Return (X, Y) of the center of cell containing provided text 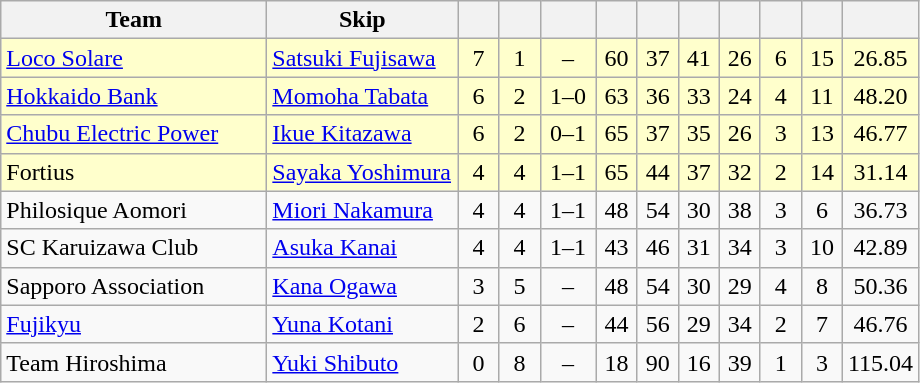
36.73 (880, 210)
Loco Solare (134, 58)
Kana Ogawa (362, 286)
5 (520, 286)
46.76 (880, 324)
48.20 (880, 96)
Team (134, 20)
0 (478, 362)
32 (740, 172)
13 (822, 134)
31.14 (880, 172)
Hokkaido Bank (134, 96)
60 (616, 58)
16 (698, 362)
Skip (362, 20)
14 (822, 172)
43 (616, 248)
90 (658, 362)
56 (658, 324)
26.85 (880, 58)
Asuka Kanai (362, 248)
0–1 (568, 134)
1–0 (568, 96)
Fujikyu (134, 324)
15 (822, 58)
42.89 (880, 248)
39 (740, 362)
Philosique Aomori (134, 210)
Team Hiroshima (134, 362)
Momoha Tabata (362, 96)
Yuna Kotani (362, 324)
24 (740, 96)
41 (698, 58)
46.77 (880, 134)
50.36 (880, 286)
36 (658, 96)
31 (698, 248)
63 (616, 96)
33 (698, 96)
SC Karuizawa Club (134, 248)
46 (658, 248)
Sayaka Yoshimura (362, 172)
Sapporo Association (134, 286)
18 (616, 362)
38 (740, 210)
10 (822, 248)
115.04 (880, 362)
35 (698, 134)
11 (822, 96)
Fortius (134, 172)
Miori Nakamura (362, 210)
Chubu Electric Power (134, 134)
Ikue Kitazawa (362, 134)
Yuki Shibuto (362, 362)
Satsuki Fujisawa (362, 58)
